Output the [x, y] coordinate of the center of the cell containing the given text.  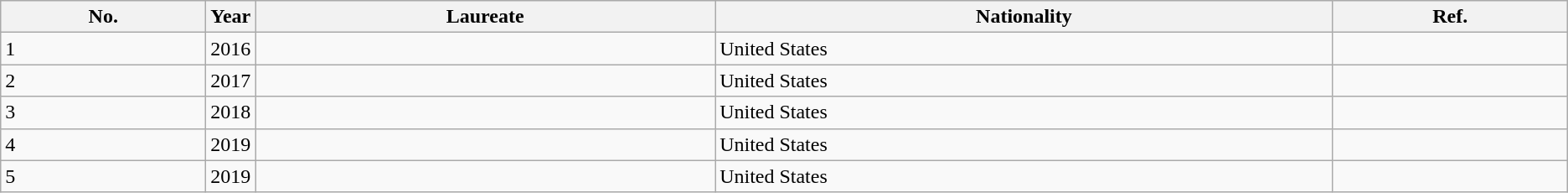
Ref. [1450, 17]
Year [231, 17]
2016 [231, 49]
2018 [231, 112]
4 [104, 144]
Laureate [486, 17]
3 [104, 112]
No. [104, 17]
2017 [231, 81]
Nationality [1024, 17]
1 [104, 49]
5 [104, 176]
2 [104, 81]
